Return the [x, y] coordinate for the center point of the cell that contains the specified text.  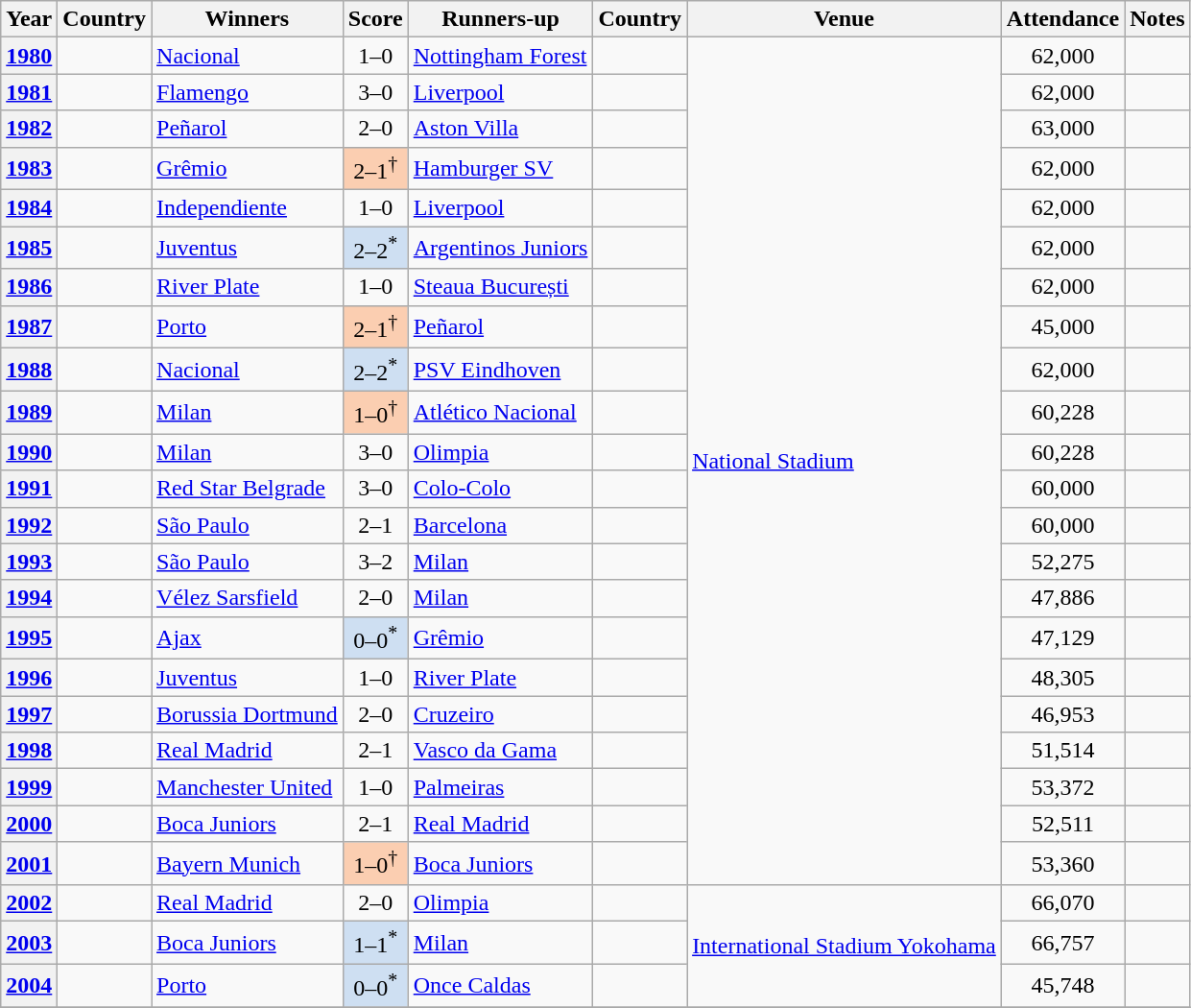
National Stadium [845, 461]
63,000 [1062, 129]
2002 [29, 903]
Aston Villa [501, 129]
Manchester United [248, 787]
46,953 [1062, 714]
Attendance [1062, 19]
2000 [29, 824]
48,305 [1062, 678]
Red Star Belgrade [248, 489]
Runners-up [501, 19]
45,000 [1062, 326]
Nottingham Forest [501, 56]
1983 [29, 169]
Vasco da Gama [501, 751]
1994 [29, 598]
Bayern Munich [248, 864]
1–1* [375, 943]
1982 [29, 129]
1987 [29, 326]
1986 [29, 287]
1980 [29, 56]
1995 [29, 637]
1981 [29, 92]
Winners [248, 19]
Steaua București [501, 287]
51,514 [1062, 751]
1993 [29, 562]
Independiente [248, 208]
Colo-Colo [501, 489]
Cruzeiro [501, 714]
47,886 [1062, 598]
52,511 [1062, 824]
47,129 [1062, 637]
Hamburger SV [501, 169]
53,372 [1062, 787]
2001 [29, 864]
1991 [29, 489]
3–2 [375, 562]
Barcelona [501, 525]
66,757 [1062, 943]
Argentinos Juniors [501, 248]
2003 [29, 943]
International Stadium Yokohama [845, 947]
2004 [29, 985]
1998 [29, 751]
Borussia Dortmund [248, 714]
1990 [29, 452]
Atlético Nacional [501, 413]
52,275 [1062, 562]
1999 [29, 787]
1985 [29, 248]
1996 [29, 678]
Ajax [248, 637]
Notes [1157, 19]
PSV Eindhoven [501, 371]
1984 [29, 208]
Vélez Sarsfield [248, 598]
53,360 [1062, 864]
66,070 [1062, 903]
1989 [29, 413]
Venue [845, 19]
1988 [29, 371]
Palmeiras [501, 787]
45,748 [1062, 985]
1992 [29, 525]
Flamengo [248, 92]
Year [29, 19]
1997 [29, 714]
Score [375, 19]
Once Caldas [501, 985]
